Determine the [x, y] coordinate at the center of the cell enclosing the given text.  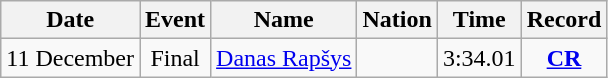
Final [176, 58]
Date [70, 20]
CR [564, 58]
Nation [397, 20]
3:34.01 [479, 58]
Time [479, 20]
Event [176, 20]
Name [284, 20]
11 December [70, 58]
Danas Rapšys [284, 58]
Record [564, 20]
